Return the [x, y] coordinate for the center point of the cell that contains the specified text.  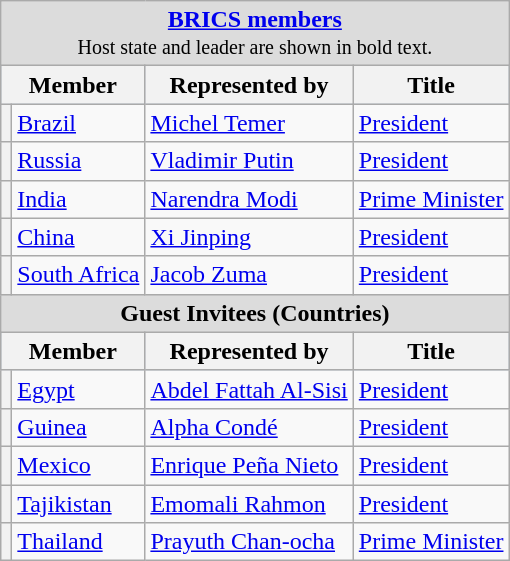
Vladimir Putin [249, 161]
Michel Temer [249, 123]
Mexico [78, 465]
Prayuth Chan-ocha [249, 542]
Enrique Peña Nieto [249, 465]
India [78, 199]
Abdel Fattah Al-Sisi [249, 389]
China [78, 237]
Egypt [78, 389]
South Africa [78, 275]
Guinea [78, 427]
BRICS membersHost state and leader are shown in bold text. [255, 34]
Xi Jinping [249, 237]
Jacob Zuma [249, 275]
Thailand [78, 542]
Narendra Modi [249, 199]
Guest Invitees (Countries) [255, 313]
Emomali Rahmon [249, 503]
Tajikistan [78, 503]
Brazil [78, 123]
Alpha Condé [249, 427]
Russia [78, 161]
